Find where the given text appears and provide that cell's center as (X, Y) coordinate. 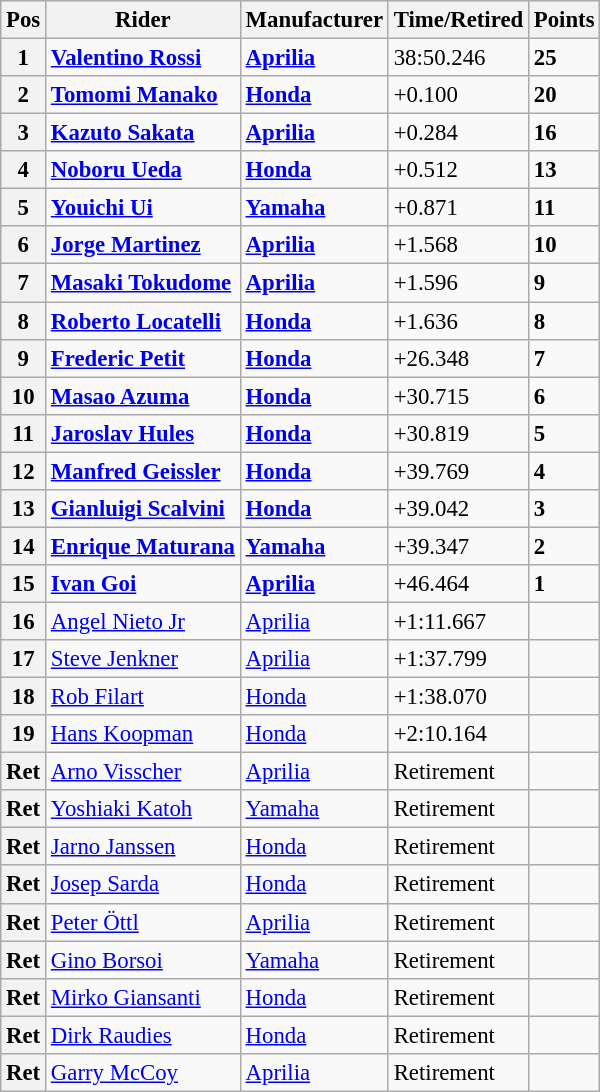
Noboru Ueda (144, 170)
Garry McCoy (144, 1073)
Points (564, 20)
Gino Borsoi (144, 960)
+26.348 (458, 358)
14 (24, 546)
+1.568 (458, 245)
Jorge Martinez (144, 245)
Valentino Rossi (144, 58)
+0.871 (458, 208)
25 (564, 58)
Mirko Giansanti (144, 997)
Tomomi Manako (144, 95)
38:50.246 (458, 58)
+46.464 (458, 584)
+39.347 (458, 546)
Roberto Locatelli (144, 321)
Manufacturer (314, 20)
15 (24, 584)
Kazuto Sakata (144, 133)
Youichi Ui (144, 208)
Jarno Janssen (144, 847)
+39.769 (458, 471)
Enrique Maturana (144, 546)
+1.636 (458, 321)
12 (24, 471)
+2:10.164 (458, 734)
Manfred Geissler (144, 471)
Hans Koopman (144, 734)
Josep Sarda (144, 885)
Frederic Petit (144, 358)
+39.042 (458, 509)
Time/Retired (458, 20)
20 (564, 95)
+1:38.070 (458, 697)
Steve Jenkner (144, 659)
Angel Nieto Jr (144, 621)
+30.819 (458, 433)
Masaki Tokudome (144, 283)
Dirk Raudies (144, 1035)
Rob Filart (144, 697)
+1:37.799 (458, 659)
+1.596 (458, 283)
+0.284 (458, 133)
Rider (144, 20)
18 (24, 697)
17 (24, 659)
Pos (24, 20)
Arno Visscher (144, 772)
19 (24, 734)
Yoshiaki Katoh (144, 809)
+0.512 (458, 170)
Gianluigi Scalvini (144, 509)
Masao Azuma (144, 396)
Peter Öttl (144, 922)
+30.715 (458, 396)
Ivan Goi (144, 584)
Jaroslav Hules (144, 433)
+0.100 (458, 95)
+1:11.667 (458, 621)
